Return the [X, Y] coordinate for the center point of the cell that contains the specified text.  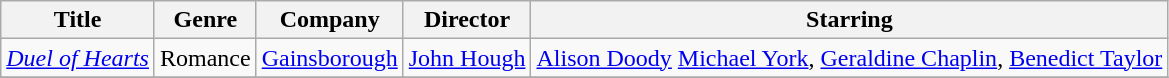
Director [467, 20]
Company [330, 20]
Gainsborough [330, 58]
Genre [205, 20]
Starring [850, 20]
Title [78, 20]
Duel of Hearts [78, 58]
Romance [205, 58]
Alison Doody Michael York, Geraldine Chaplin, Benedict Taylor [850, 58]
John Hough [467, 58]
